Provide the (x, y) coordinate of the cell's center where the given text is located.  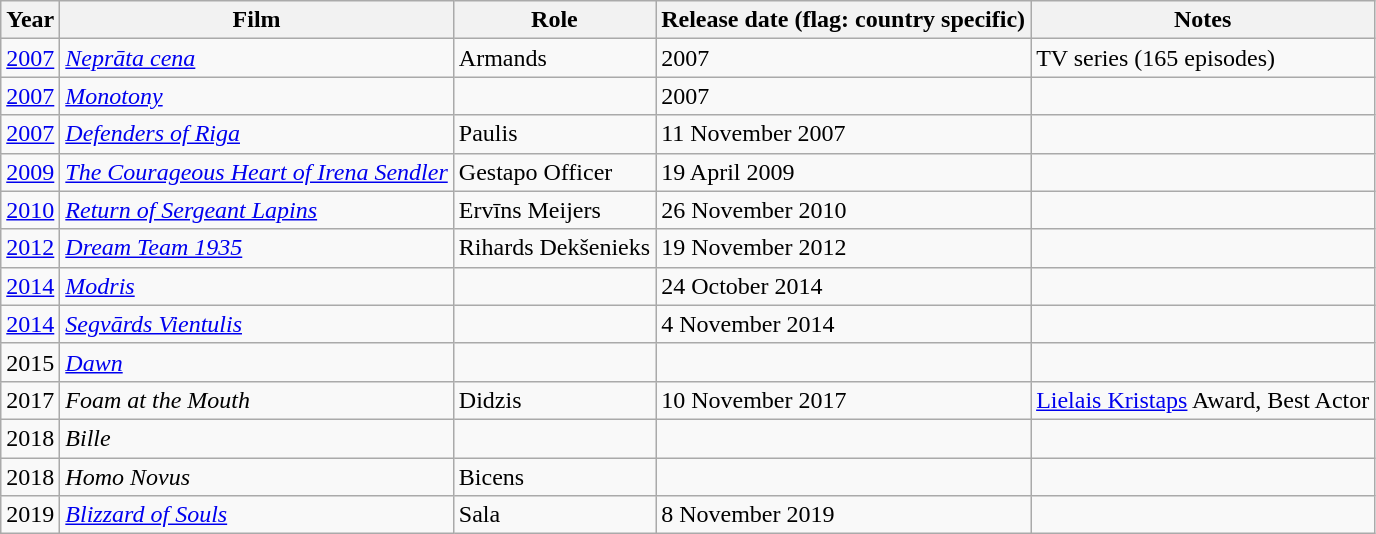
Year (30, 20)
Sala (554, 515)
Return of Sergeant Lapins (256, 210)
Gestapo Officer (554, 172)
19 April 2009 (844, 172)
Modris (256, 286)
Ervīns Meijers (554, 210)
Dawn (256, 362)
Film (256, 20)
8 November 2019 (844, 515)
Dream Team 1935 (256, 248)
2010 (30, 210)
Role (554, 20)
Bicens (554, 477)
Segvārds Vientulis (256, 324)
2009 (30, 172)
Lielais Kristaps Award, Best Actor (1203, 400)
Bille (256, 438)
10 November 2017 (844, 400)
2015 (30, 362)
2012 (30, 248)
Blizzard of Souls (256, 515)
2019 (30, 515)
The Courageous Heart of Irena Sendler (256, 172)
4 November 2014 (844, 324)
TV series (165 episodes) (1203, 58)
24 October 2014 (844, 286)
Armands (554, 58)
Release date (flag: country specific) (844, 20)
26 November 2010 (844, 210)
Foam at the Mouth (256, 400)
Defenders of Riga (256, 134)
Monotony (256, 96)
Notes (1203, 20)
Rihards Dekšenieks (554, 248)
Homo Novus (256, 477)
Neprāta cena (256, 58)
Paulis (554, 134)
Didzis (554, 400)
2017 (30, 400)
19 November 2012 (844, 248)
11 November 2007 (844, 134)
